From the cell containing the given text, extract its center point as [X, Y] coordinate. 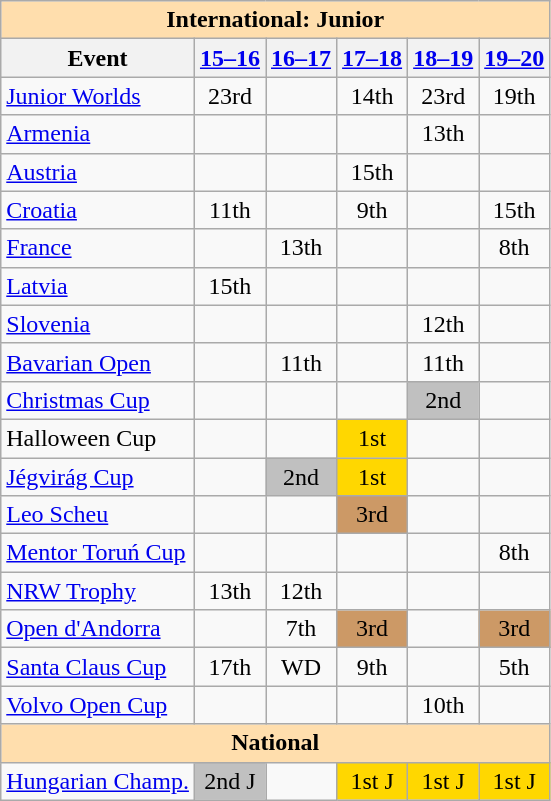
10th [444, 705]
Armenia [98, 134]
Open d'Andorra [98, 629]
Volvo Open Cup [98, 705]
WD [302, 667]
NRW Trophy [98, 591]
Latvia [98, 286]
Christmas Cup [98, 400]
19–20 [514, 58]
Halloween Cup [98, 438]
Bavarian Open [98, 362]
2nd J [230, 781]
19th [514, 96]
5th [514, 667]
Jégvirág Cup [98, 477]
Leo Scheu [98, 515]
International: Junior [276, 20]
17th [230, 667]
France [98, 248]
Mentor Toruń Cup [98, 553]
Croatia [98, 210]
15–16 [230, 58]
17–18 [372, 58]
Santa Claus Cup [98, 667]
Event [98, 58]
National [276, 743]
Hungarian Champ. [98, 781]
18–19 [444, 58]
14th [372, 96]
Slovenia [98, 324]
Austria [98, 172]
7th [302, 629]
Junior Worlds [98, 96]
16–17 [302, 58]
